For the text-containing cell, return its midpoint in (X, Y) coordinate format. 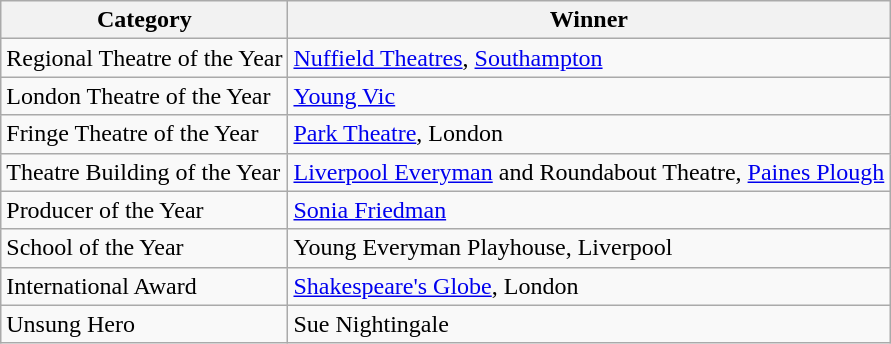
International Award (144, 286)
School of the Year (144, 248)
London Theatre of the Year (144, 96)
Category (144, 20)
Regional Theatre of the Year (144, 58)
Producer of the Year (144, 210)
Sue Nightingale (589, 324)
Winner (589, 20)
Liverpool Everyman and Roundabout Theatre, Paines Plough (589, 172)
Shakespeare's Globe, London (589, 286)
Nuffield Theatres, Southampton (589, 58)
Young Vic (589, 96)
Young Everyman Playhouse, Liverpool (589, 248)
Theatre Building of the Year (144, 172)
Park Theatre, London (589, 134)
Sonia Friedman (589, 210)
Fringe Theatre of the Year (144, 134)
Unsung Hero (144, 324)
